Provide the [x, y] coordinate of the cell's center where the given text is located.  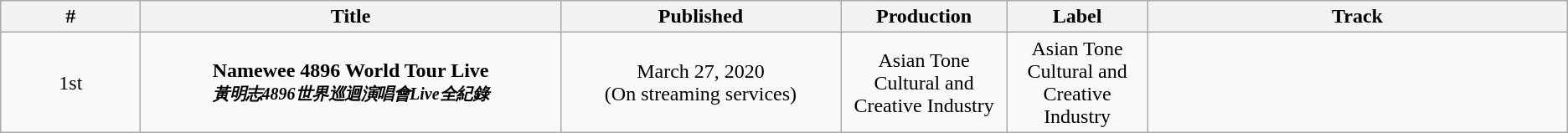
March 27, 2020 (On streaming services) [700, 82]
Title [350, 17]
1st [70, 82]
Label [1077, 17]
Production [925, 17]
Namewee 4896 World Tour Live黃明志4896世界巡迴演唱會Live全紀錄 [350, 82]
Track [1358, 17]
# [70, 17]
Published [700, 17]
